Search for the cell housing the specified text and yield its [X, Y] center coordinate. 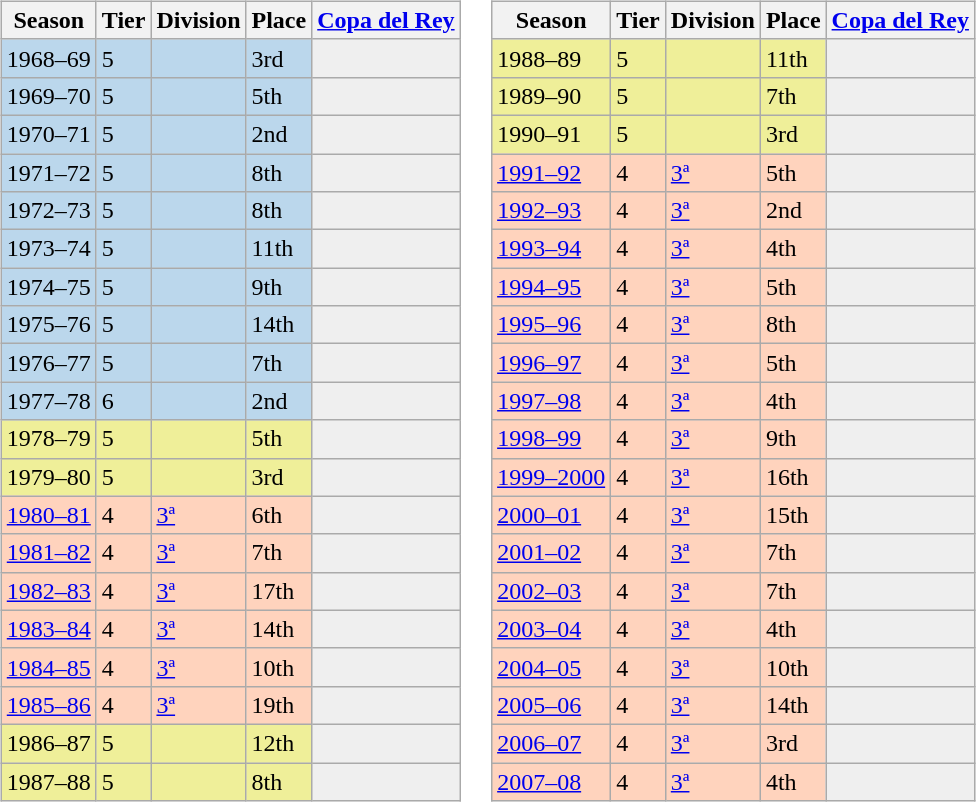
1978–79 [48, 439]
2003–04 [552, 629]
2007–08 [552, 781]
1977–78 [48, 401]
2004–05 [552, 667]
2006–07 [552, 743]
1976–77 [48, 363]
1991–92 [552, 173]
1982–83 [48, 591]
1986–87 [48, 743]
1971–72 [48, 173]
2000–01 [552, 515]
1995–96 [552, 325]
1998–99 [552, 439]
1994–95 [552, 287]
16th [793, 477]
1983–84 [48, 629]
1992–93 [552, 211]
1972–73 [48, 211]
1990–91 [552, 134]
1996–97 [552, 363]
1985–86 [48, 705]
19th [279, 705]
15th [793, 515]
1970–71 [48, 134]
1989–90 [552, 96]
1993–94 [552, 249]
1980–81 [48, 515]
1984–85 [48, 667]
1988–89 [552, 58]
1973–74 [48, 249]
1969–70 [48, 96]
2002–03 [552, 591]
12th [279, 743]
1987–88 [48, 781]
1979–80 [48, 477]
6 [124, 401]
17th [279, 591]
2005–06 [552, 705]
6th [279, 515]
1968–69 [48, 58]
1999–2000 [552, 477]
1981–82 [48, 553]
1974–75 [48, 287]
1975–76 [48, 325]
1997–98 [552, 401]
2001–02 [552, 553]
